Return (X, Y) of the center of cell containing provided text 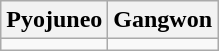
Pyojuneo (54, 20)
Gangwon (163, 20)
